Extract the [x, y] coordinate from the center of the cell holding the provided text.  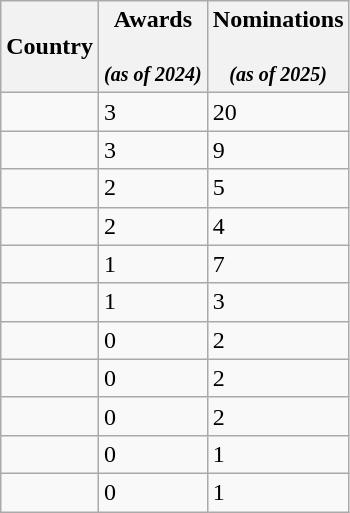
20 [278, 112]
Nominations(as of 2025) [278, 47]
5 [278, 188]
7 [278, 264]
Country [50, 47]
4 [278, 226]
9 [278, 150]
Awards(as of 2024) [152, 47]
